Identify which cell holds the provided text, then report its (X, Y) central coordinate. 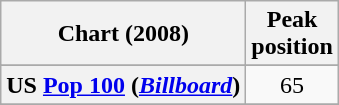
65 (292, 85)
Chart (2008) (124, 34)
Peakposition (292, 34)
US Pop 100 (Billboard) (124, 85)
